Pinpoint the cell where the given text exists, returning its [X, Y] midpoint coordinate. 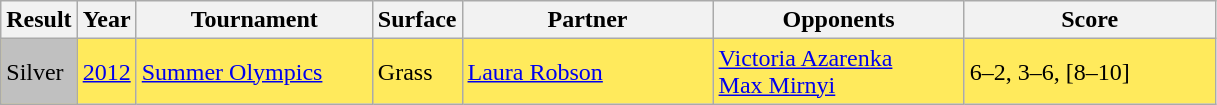
Grass [417, 72]
Partner [588, 20]
Year [106, 20]
Score [1090, 20]
Tournament [254, 20]
2012 [106, 72]
Opponents [838, 20]
Surface [417, 20]
Summer Olympics [254, 72]
Victoria Azarenka Max Mirnyi [838, 72]
Laura Robson [588, 72]
6–2, 3–6, [8–10] [1090, 72]
Result [39, 20]
Silver [39, 72]
